Capture the cell that displays the provided text and extract its [x, y] central coordinate. 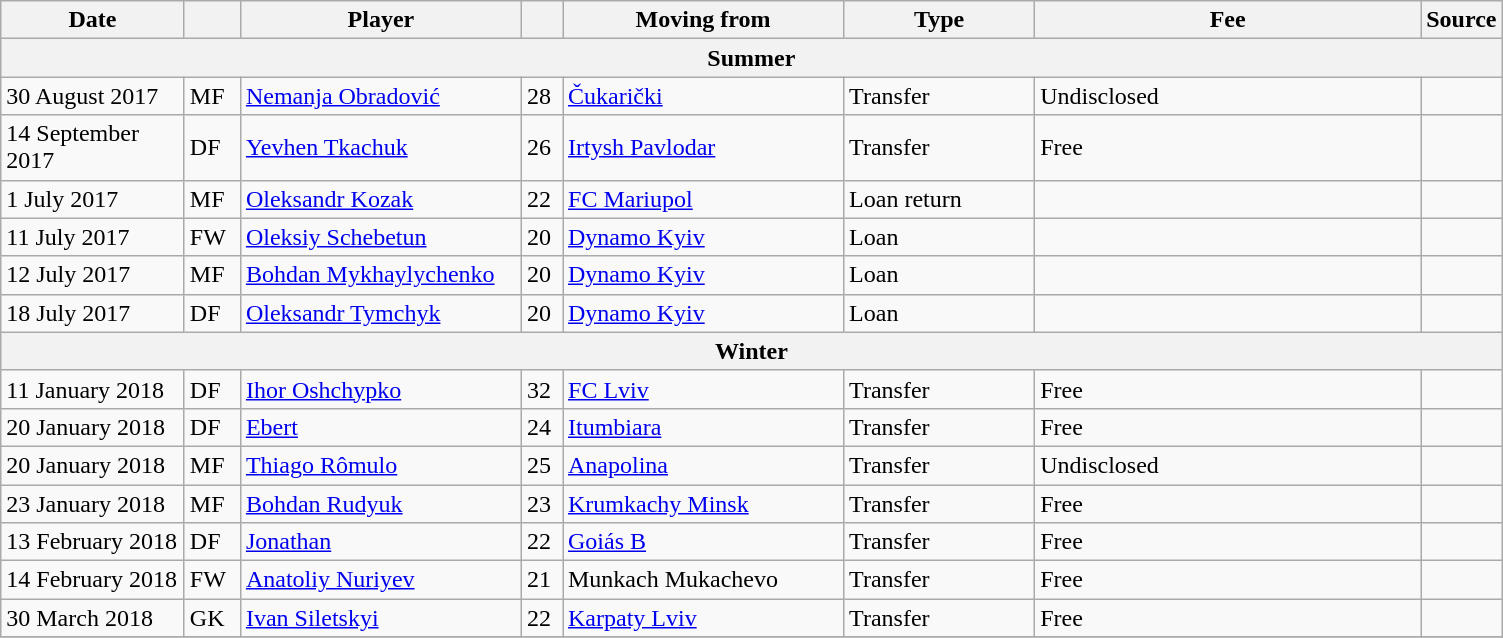
Ivan Siletskyi [380, 618]
Krumkachy Minsk [702, 503]
23 [542, 503]
12 July 2017 [93, 275]
Date [93, 20]
21 [542, 580]
24 [542, 427]
Jonathan [380, 542]
Karpaty Lviv [702, 618]
FC Lviv [702, 389]
Oleksandr Kozak [380, 199]
Winter [752, 351]
Nemanja Obradović [380, 96]
30 August 2017 [93, 96]
Čukarički [702, 96]
26 [542, 148]
Source [1462, 20]
Anatoliy Nuriyev [380, 580]
Yevhen Tkachuk [380, 148]
Fee [1228, 20]
25 [542, 465]
FC Mariupol [702, 199]
Munkach Mukachevo [702, 580]
Irtysh Pavlodar [702, 148]
Ihor Oshchypko [380, 389]
Bohdan Mykhaylychenko [380, 275]
Anapolina [702, 465]
Itumbiara [702, 427]
28 [542, 96]
11 July 2017 [93, 237]
30 March 2018 [93, 618]
Thiago Rômulo [380, 465]
Player [380, 20]
1 July 2017 [93, 199]
14 February 2018 [93, 580]
Ebert [380, 427]
Loan return [940, 199]
32 [542, 389]
Bohdan Rudyuk [380, 503]
Goiás B [702, 542]
Type [940, 20]
23 January 2018 [93, 503]
Oleksandr Tymchyk [380, 313]
14 September 2017 [93, 148]
Summer [752, 58]
13 February 2018 [93, 542]
11 January 2018 [93, 389]
Oleksiy Schebetun [380, 237]
Moving from [702, 20]
GK [212, 618]
18 July 2017 [93, 313]
